Pinpoint the cell where the given text exists, returning its (x, y) midpoint coordinate. 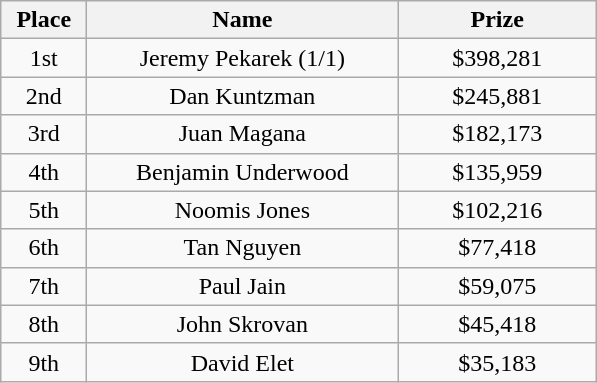
John Skrovan (242, 324)
7th (44, 286)
Name (242, 20)
1st (44, 58)
$59,075 (498, 286)
$35,183 (498, 362)
Dan Kuntzman (242, 96)
Paul Jain (242, 286)
Benjamin Underwood (242, 172)
Prize (498, 20)
9th (44, 362)
Place (44, 20)
Tan Nguyen (242, 248)
4th (44, 172)
Juan Magana (242, 134)
$398,281 (498, 58)
6th (44, 248)
$45,418 (498, 324)
$102,216 (498, 210)
3rd (44, 134)
David Elet (242, 362)
$245,881 (498, 96)
Jeremy Pekarek (1/1) (242, 58)
Noomis Jones (242, 210)
$135,959 (498, 172)
$182,173 (498, 134)
$77,418 (498, 248)
8th (44, 324)
2nd (44, 96)
5th (44, 210)
